Identify which cell holds the provided text, then report its (x, y) central coordinate. 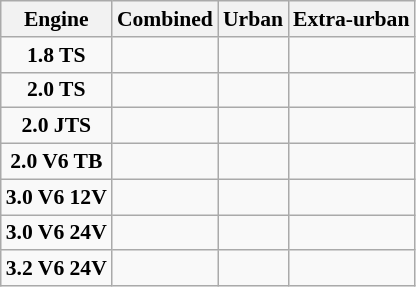
Extra-urban (351, 19)
Combined (165, 19)
3.2 V6 24V (56, 269)
Urban (253, 19)
3.0 V6 12V (56, 197)
2.0 JTS (56, 126)
3.0 V6 24V (56, 233)
2.0 TS (56, 90)
Engine (56, 19)
1.8 TS (56, 55)
2.0 V6 TB (56, 162)
